Output the (x, y) coordinate of the center of the cell containing the given text.  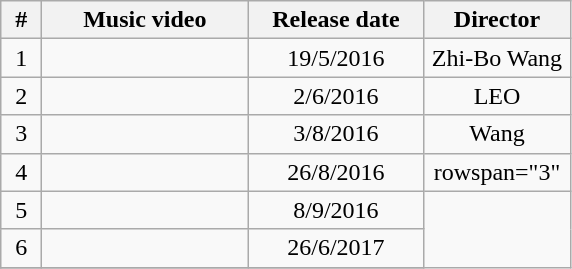
Release date (336, 20)
3/8/2016 (336, 134)
rowspan="3" (497, 172)
LEO (497, 96)
5 (22, 210)
Music video (145, 20)
2/6/2016 (336, 96)
1 (22, 58)
8/9/2016 (336, 210)
26/8/2016 (336, 172)
3 (22, 134)
19/5/2016 (336, 58)
# (22, 20)
4 (22, 172)
2 (22, 96)
6 (22, 248)
Wang (497, 134)
26/6/2017 (336, 248)
Director (497, 20)
Zhi-Bo Wang (497, 58)
